Output the [X, Y] coordinate of the center of the cell containing the given text.  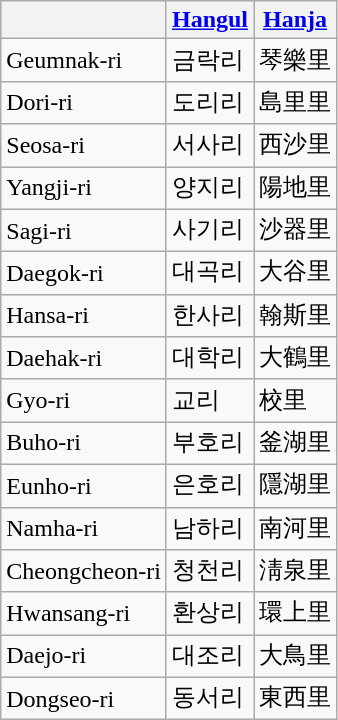
Geumnak-ri [84, 60]
東西里 [296, 698]
사기리 [210, 230]
한사리 [210, 316]
환상리 [210, 614]
Sagi-ri [84, 230]
Dongseo-ri [84, 698]
校里 [296, 400]
環上里 [296, 614]
금락리 [210, 60]
은호리 [210, 486]
隱湖里 [296, 486]
釜湖里 [296, 444]
大鳥里 [296, 656]
陽地里 [296, 188]
Cheongcheon-ri [84, 572]
양지리 [210, 188]
Daehak-ri [84, 358]
大鶴里 [296, 358]
淸泉里 [296, 572]
Gyo-ri [84, 400]
島里里 [296, 102]
Seosa-ri [84, 146]
Buho-ri [84, 444]
沙器里 [296, 230]
Daejo-ri [84, 656]
Namha-ri [84, 528]
Hangul [210, 20]
대곡리 [210, 274]
Yangji-ri [84, 188]
남하리 [210, 528]
翰斯里 [296, 316]
대학리 [210, 358]
Hansa-ri [84, 316]
동서리 [210, 698]
南河里 [296, 528]
Eunho-ri [84, 486]
琴樂里 [296, 60]
西沙里 [296, 146]
교리 [210, 400]
청천리 [210, 572]
서사리 [210, 146]
Dori-ri [84, 102]
부호리 [210, 444]
Hanja [296, 20]
대조리 [210, 656]
Daegok-ri [84, 274]
大谷里 [296, 274]
도리리 [210, 102]
Hwansang-ri [84, 614]
